Capture the cell that displays the provided text and extract its (X, Y) central coordinate. 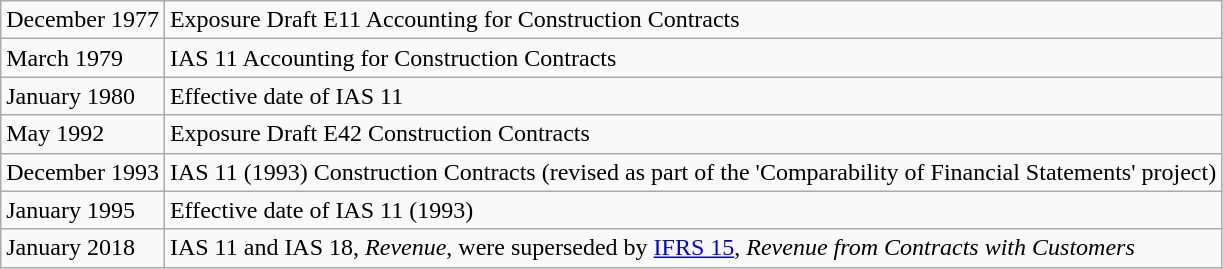
Exposure Draft E11 Accounting for Construction Contracts (692, 20)
December 1977 (83, 20)
Exposure Draft E42 Construction Contracts (692, 134)
December 1993 (83, 172)
IAS 11 Accounting for Construction Contracts (692, 58)
May 1992 (83, 134)
January 2018 (83, 248)
IAS 11 and IAS 18, Revenue, were superseded by IFRS 15, Revenue from Contracts with Customers (692, 248)
Effective date of IAS 11 (692, 96)
Effective date of IAS 11 (1993) (692, 210)
January 1980 (83, 96)
IAS 11 (1993) Construction Contracts (revised as part of the 'Comparability of Financial Statements' project) (692, 172)
March 1979 (83, 58)
January 1995 (83, 210)
